Capture the cell that displays the provided text and extract its (x, y) central coordinate. 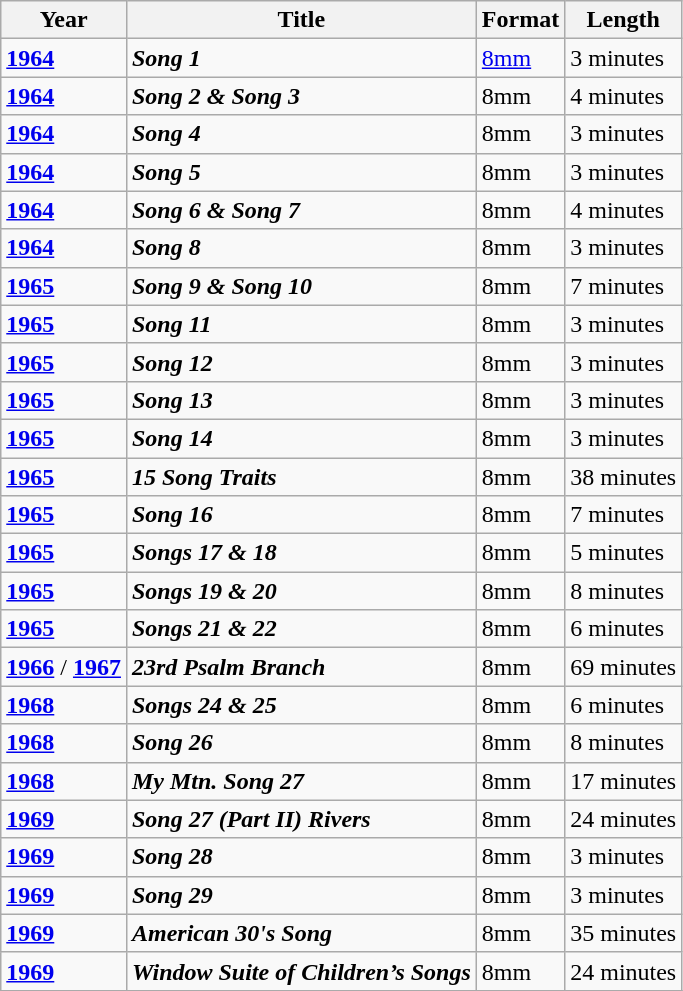
Song 8 (301, 248)
23rd Psalm Branch (301, 667)
Songs 21 & 22 (301, 629)
Song 29 (301, 895)
69 minutes (624, 667)
Song 11 (301, 324)
38 minutes (624, 477)
Song 12 (301, 362)
15 Song Traits (301, 477)
Song 5 (301, 172)
Length (624, 20)
Song 26 (301, 743)
Songs 19 & 20 (301, 591)
Window Suite of Children’s Songs (301, 971)
1966 / 1967 (64, 667)
Song 2 & Song 3 (301, 96)
5 minutes (624, 553)
Year (64, 20)
17 minutes (624, 781)
Songs 17 & 18 (301, 553)
Song 9 & Song 10 (301, 286)
Song 27 (Part II) Rivers (301, 819)
35 minutes (624, 933)
Song 14 (301, 438)
Song 16 (301, 515)
Title (301, 20)
Format (520, 20)
My Mtn. Song 27 (301, 781)
Song 1 (301, 58)
Song 28 (301, 857)
Song 13 (301, 400)
Songs 24 & 25 (301, 705)
American 30's Song (301, 933)
Song 6 & Song 7 (301, 210)
Song 4 (301, 134)
